From the cell containing the given text, extract its center point as (x, y) coordinate. 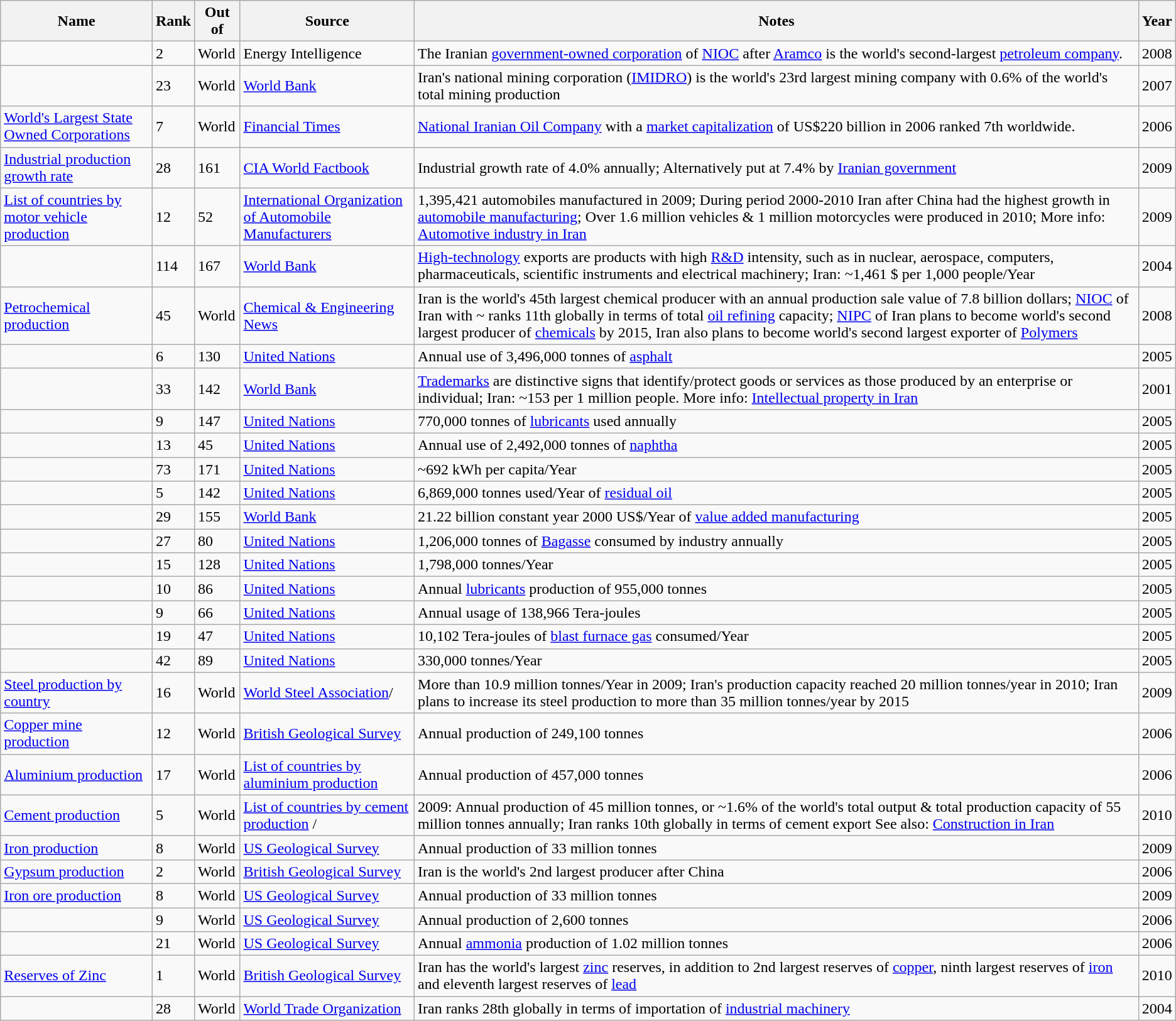
2001 (1157, 388)
86 (217, 589)
147 (217, 421)
Energy Intelligence (327, 53)
Rank (173, 21)
Annual production of 2,600 tonnes (776, 919)
6 (173, 356)
Cement production (77, 816)
Notes (776, 21)
128 (217, 565)
47 (217, 636)
10 (173, 589)
Copper mine production (77, 734)
42 (173, 660)
Steel production by country (77, 692)
167 (217, 266)
Source (327, 21)
15 (173, 565)
Name (77, 21)
Annual use of 2,492,000 tonnes of naphtha (776, 445)
Annual production of 457,000 tonnes (776, 774)
1,798,000 tonnes/Year (776, 565)
Iron ore production (77, 895)
Year (1157, 21)
Iran is the world's 2nd largest producer after China (776, 871)
27 (173, 541)
Iran's national mining corporation (IMIDRO) is the world's 23rd largest mining company with 0.6% of the world's total mining production (776, 85)
Financial Times (327, 127)
Petrochemical production (77, 315)
CIA World Factbook (327, 167)
List of countries by aluminium production (327, 774)
155 (217, 517)
6,869,000 tonnes used/Year of residual oil (776, 493)
Annual ammonia production of 1.02 million tonnes (776, 944)
Out of (217, 21)
66 (217, 613)
Iron production (77, 848)
89 (217, 660)
World Trade Organization (327, 1008)
1,206,000 tonnes of Bagasse consumed by industry annually (776, 541)
171 (217, 469)
16 (173, 692)
161 (217, 167)
Aluminium production (77, 774)
List of countries by motor vehicle production (77, 217)
Annual usage of 138,966 Tera-joules (776, 613)
21.22 billion constant year 2000 US$/Year of value added manufacturing (776, 517)
52 (217, 217)
73 (173, 469)
7 (173, 127)
Reserves of Zinc (77, 976)
Gypsum production (77, 871)
23 (173, 85)
~692 kWh per capita/Year (776, 469)
330,000 tonnes/Year (776, 660)
Annual lubricants production of 955,000 tonnes (776, 589)
International Organization of Automobile Manufacturers (327, 217)
21 (173, 944)
13 (173, 445)
World's Largest State Owned Corporations (77, 127)
National Iranian Oil Company with a market capitalization of US$220 billion in 2006 ranked 7th worldwide. (776, 127)
17 (173, 774)
10,102 Tera-joules of blast furnace gas consumed/Year (776, 636)
Annual use of 3,496,000 tonnes of asphalt (776, 356)
Industrial production growth rate (77, 167)
Industrial growth rate of 4.0% annually; Alternatively put at 7.4% by Iranian government (776, 167)
List of countries by cement production / (327, 816)
29 (173, 517)
1 (173, 976)
19 (173, 636)
Chemical & Engineering News (327, 315)
80 (217, 541)
33 (173, 388)
World Steel Association/ (327, 692)
The Iranian government-owned corporation of NIOC after Aramco is the world's second-largest petroleum company. (776, 53)
Iran ranks 28th globally in terms of importation of industrial machinery (776, 1008)
130 (217, 356)
770,000 tonnes of lubricants used annually (776, 421)
114 (173, 266)
2007 (1157, 85)
Annual production of 249,100 tonnes (776, 734)
